Output the (x, y) coordinate of the center of the cell containing the given text.  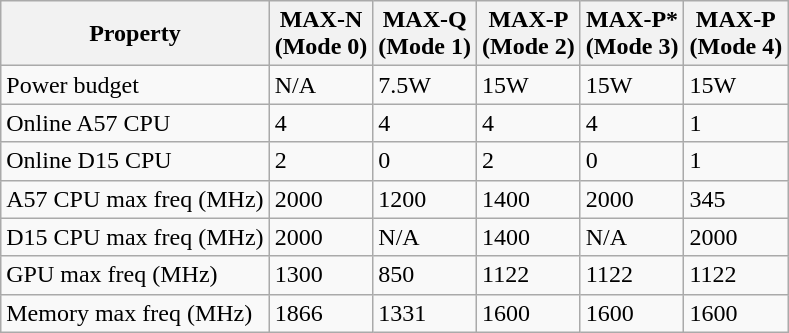
850 (425, 275)
MAX-N(Mode 0) (321, 34)
MAX-P(Mode 4) (736, 34)
MAX-Q(Mode 1) (425, 34)
Online D15 CPU (135, 161)
1200 (425, 199)
1300 (321, 275)
Online A57 CPU (135, 123)
345 (736, 199)
7.5W (425, 85)
Memory max freq (MHz) (135, 313)
Property (135, 34)
Power budget (135, 85)
MAX-P(Mode 2) (529, 34)
D15 CPU max freq (MHz) (135, 237)
1866 (321, 313)
A57 CPU max freq (MHz) (135, 199)
MAX-P*(Mode 3) (632, 34)
1331 (425, 313)
GPU max freq (MHz) (135, 275)
